From the cell containing the given text, extract its center point as [x, y] coordinate. 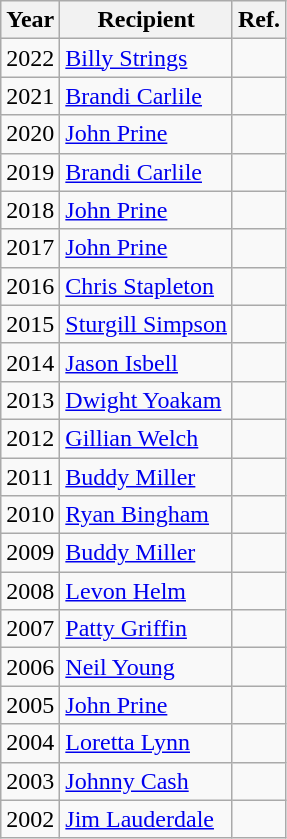
Loretta Lynn [146, 743]
2003 [30, 781]
2013 [30, 400]
2008 [30, 591]
Jason Isbell [146, 362]
Neil Young [146, 667]
2017 [30, 248]
2010 [30, 515]
2007 [30, 629]
Jim Lauderdale [146, 819]
2015 [30, 324]
2016 [30, 286]
Sturgill Simpson [146, 324]
2014 [30, 362]
Gillian Welch [146, 438]
2011 [30, 477]
2006 [30, 667]
Levon Helm [146, 591]
2019 [30, 172]
Dwight Yoakam [146, 400]
2022 [30, 58]
Chris Stapleton [146, 286]
2005 [30, 705]
Ref. [258, 20]
Ryan Bingham [146, 515]
2020 [30, 134]
Patty Griffin [146, 629]
2021 [30, 96]
2004 [30, 743]
Year [30, 20]
Johnny Cash [146, 781]
2009 [30, 553]
2012 [30, 438]
Recipient [146, 20]
2018 [30, 210]
2002 [30, 819]
Billy Strings [146, 58]
